Locate the cell with the specified text and output its [X, Y] center coordinate. 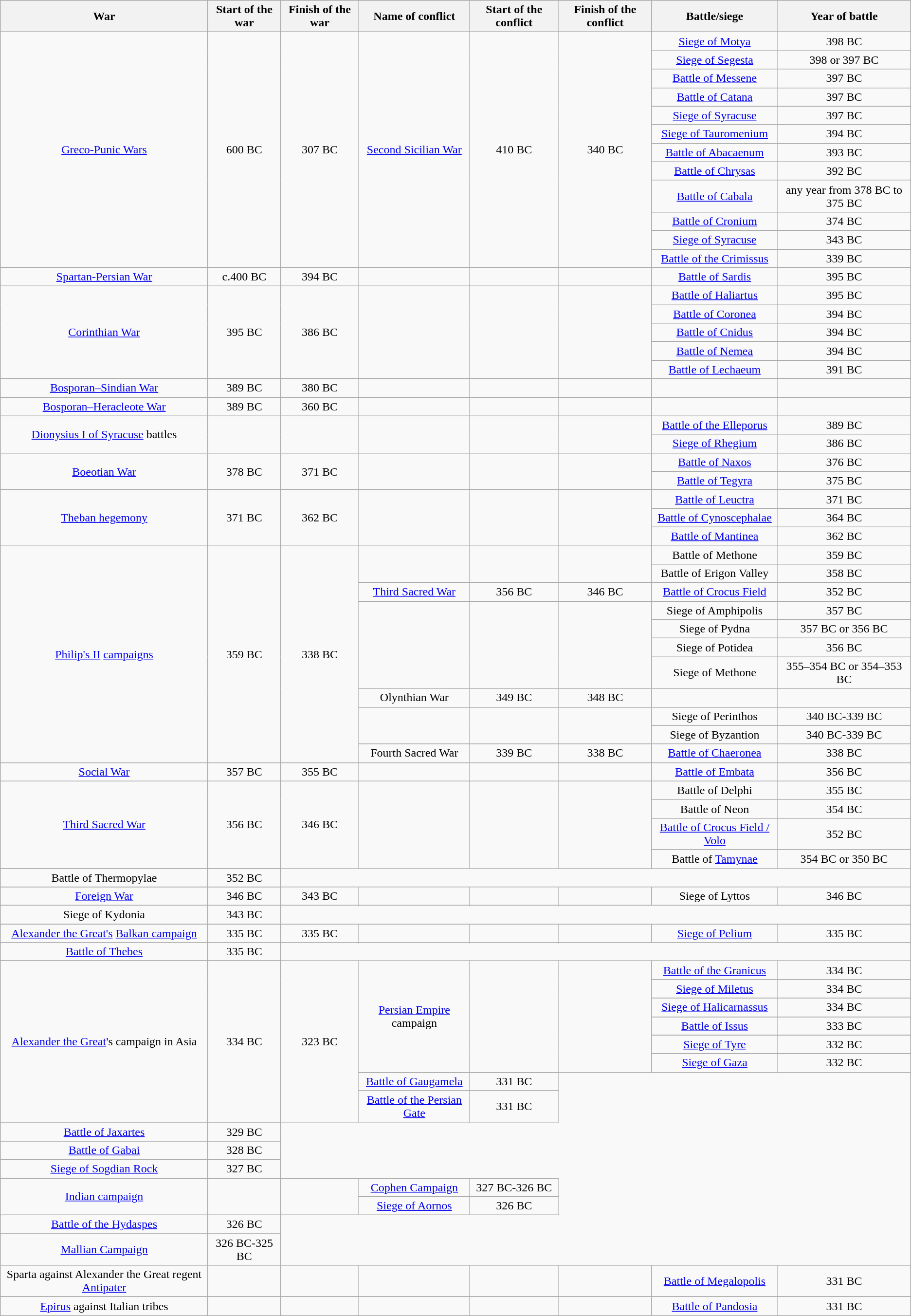
Battle of Pandosia [714, 1306]
Battle/siege [714, 17]
Battle of Embata [714, 772]
Sparta against Alexander the Great regent Antipater [104, 1281]
323 BC [319, 1042]
Battle of Catana [714, 97]
Battle of Cnidus [714, 333]
340 BC [605, 150]
any year from 378 BC to 375 BC [844, 196]
Olynthian War [414, 698]
360 BC [319, 407]
Siege of Halicarnassus [714, 1007]
354 BC [844, 809]
Siege of Pydna [714, 629]
Spartan-Persian War [104, 277]
333 BC [844, 1026]
Battle of the Hydaspes [104, 1224]
Battle of Nemea [714, 351]
Alexander the Great's campaign in Asia [104, 1042]
Battle of Cabala [714, 196]
398 BC [844, 41]
Siege of Segesta [714, 60]
Battle of Tamynae [714, 859]
Battle of Issus [714, 1026]
Siege of Tauromenium [714, 134]
Siege of Byzantion [714, 735]
Siege of Pelium [714, 933]
Year of battle [844, 17]
Alexander the Great's Balkan campaign [104, 933]
Siege of Aornos [414, 1206]
Battle of Lechaeum [714, 370]
Indian campaign [104, 1197]
355–354 BC or 354–353 BC [844, 673]
Siege of Miletus [714, 989]
Battle of Gaugamela [414, 1081]
Greco-Punic Wars [104, 150]
Philip's II campaigns [104, 654]
Epirus against Italian tribes [104, 1306]
Social War [104, 772]
Battle of Sardis [714, 277]
349 BC [514, 698]
Battle of the Granicus [714, 970]
Battle of Delphi [714, 790]
358 BC [844, 574]
Siege of Perinthos [714, 716]
354 BC or 350 BC [844, 859]
Siege of Tyre [714, 1044]
410 BC [514, 150]
Battle of Chaeronea [714, 753]
392 BC [844, 171]
328 BC [244, 1150]
Battle of Gabai [104, 1150]
Battle of Coronea [714, 314]
Start of the war [244, 17]
Battle of Leuctra [714, 499]
Siege of Gaza [714, 1063]
Battle of Crocus Field / Volo [714, 834]
Foreign War [104, 896]
Finish of the war [319, 17]
Finish of the conflict [605, 17]
391 BC [844, 370]
Battle of Crocus Field [714, 592]
Battle of Neon [714, 809]
Battle of Megalopolis [714, 1281]
Battle of Haliartus [714, 296]
Second Sicilian War [414, 150]
Battle of Mantinea [714, 536]
Battle of Tegyra [714, 481]
Siege of Kydonia [104, 915]
Dionysius I of Syracuse battles [104, 434]
Theban hegemony [104, 518]
Bosporan–Heracleote War [104, 407]
348 BC [605, 698]
Fourth Sacred War [414, 753]
Siege of Sogdian Rock [104, 1168]
600 BC [244, 150]
307 BC [319, 150]
326 BC-325 BC [244, 1249]
Siege of Rhegium [714, 444]
Corinthian War [104, 333]
c.400 BC [244, 277]
Battle of the Crimissus [714, 259]
Siege of Lyttos [714, 896]
Battle of Jaxartes [104, 1131]
Bosporan–Sindian War [104, 388]
Start of the conflict [514, 17]
Siege of Motya [714, 41]
Siege of Methone [714, 673]
398 or 397 BC [844, 60]
357 BC or 356 BC [844, 629]
Battle of Cronium [714, 221]
Siege of Potidea [714, 648]
Battle of Naxos [714, 462]
375 BC [844, 481]
374 BC [844, 221]
364 BC [844, 518]
329 BC [244, 1131]
Siege of Amphipolis [714, 611]
War [104, 17]
Battle of Erigon Valley [714, 574]
376 BC [844, 462]
Battle of the Persian Gate [414, 1106]
393 BC [844, 152]
Battle of Cynoscephalae [714, 518]
378 BC [244, 471]
Battle of Chrysas [714, 171]
Mallian Campaign [104, 1249]
Battle of Methone [714, 555]
Battle of Thebes [104, 952]
Battle of Thermopylae [104, 878]
Name of conflict [414, 17]
Persian Empire campaign [414, 1017]
Boeotian War [104, 471]
380 BC [319, 388]
327 BC-326 BC [514, 1187]
327 BC [244, 1168]
Battle of Abacaenum [714, 152]
Cophen Campaign [414, 1187]
Battle of Messene [714, 78]
Battle of the Elleporus [714, 425]
